Detect which cell encompasses the target text, then output its (x, y) center coordinate. 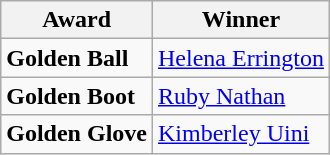
Winner (240, 20)
Golden Glove (77, 134)
Golden Ball (77, 58)
Golden Boot (77, 96)
Helena Errington (240, 58)
Award (77, 20)
Kimberley Uini (240, 134)
Ruby Nathan (240, 96)
